Return [X, Y] of the center of cell containing provided text 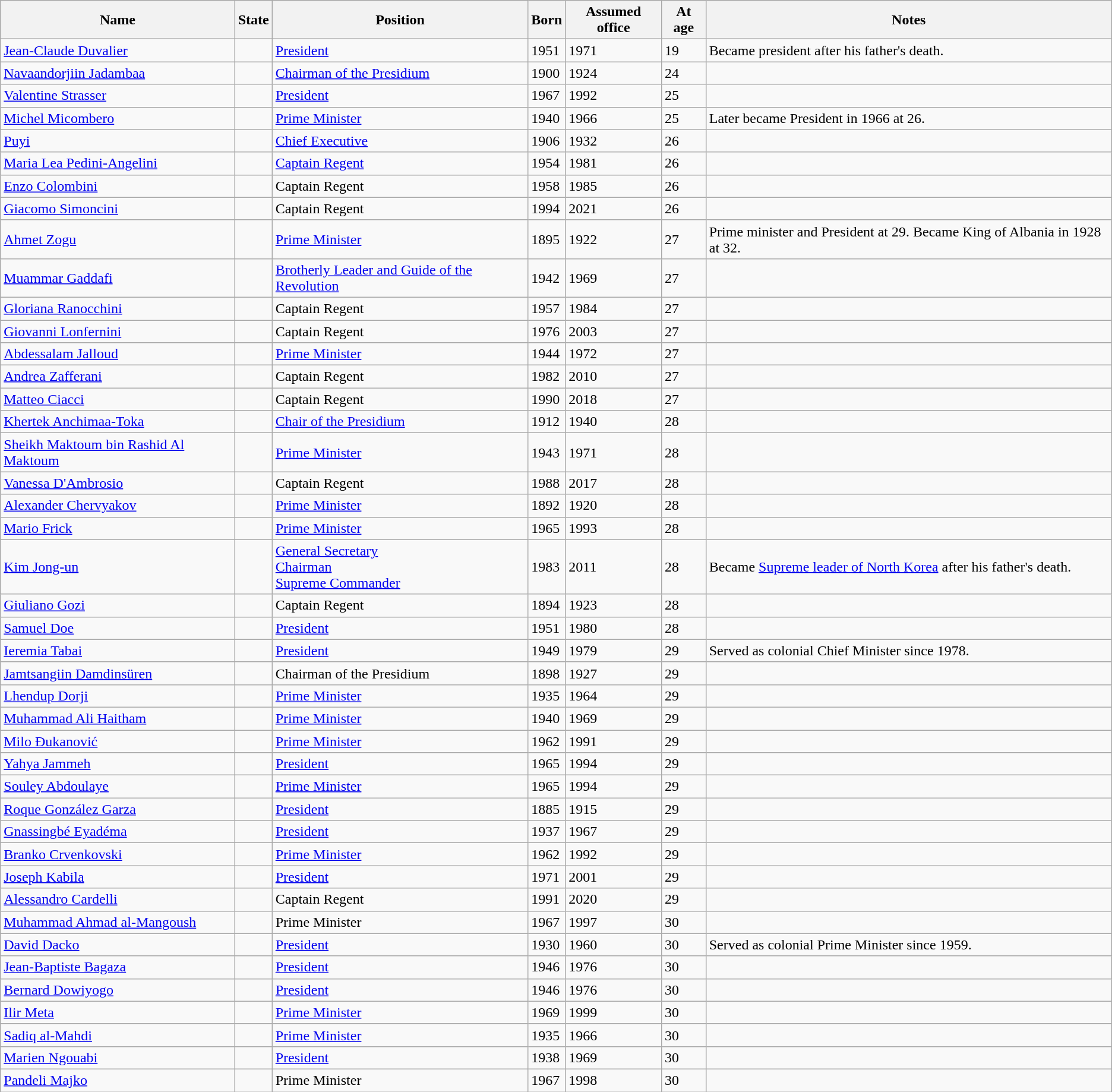
Enzo Colombini [118, 186]
Muhammad Ali Haitham [118, 718]
Kim Jong-un [118, 567]
1984 [614, 308]
1957 [546, 308]
Marien Ngouabi [118, 1058]
Jean-Baptiste Bagaza [118, 967]
1930 [546, 945]
1985 [614, 186]
1982 [546, 377]
1981 [614, 163]
Andrea Zafferani [118, 377]
1998 [614, 1080]
Ieremia Tabai [118, 651]
24 [684, 73]
Gloriana Ranocchini [118, 308]
1993 [614, 528]
1988 [546, 483]
1960 [614, 945]
1943 [546, 453]
19 [684, 51]
Abdessalam Jalloud [118, 354]
At age [684, 20]
1949 [546, 651]
1958 [546, 186]
Sadiq al-Mahdi [118, 1035]
Alessandro Cardelli [118, 900]
2018 [614, 399]
1892 [546, 506]
Gnassingbé Eyadéma [118, 832]
Born [546, 20]
Pandeli Majko [118, 1080]
1906 [546, 141]
Maria Lea Pedini-Angelini [118, 163]
1895 [546, 239]
Prime minister and President at 29. Became King of Albania in 1928 at 32. [909, 239]
1938 [546, 1058]
Assumed office [614, 20]
Position [400, 20]
1997 [614, 922]
Served as colonial Chief Minister since 1978. [909, 651]
Valentine Strasser [118, 96]
1932 [614, 141]
Mario Frick [118, 528]
Muammar Gaddafi [118, 278]
General SecretaryChairmanSupreme Commander [400, 567]
Branko Crvenkovski [118, 854]
Giovanni Lonfernini [118, 331]
Milo Đukanović [118, 741]
1915 [614, 809]
1894 [546, 605]
2011 [614, 567]
1964 [614, 696]
Joseph Kabila [118, 877]
Ilir Meta [118, 1012]
Navaandorjiin Jadambaa [118, 73]
1980 [614, 628]
2017 [614, 483]
1924 [614, 73]
Later became President in 1966 at 26. [909, 118]
1927 [614, 673]
Bernard Dowiyogo [118, 990]
David Dacko [118, 945]
Sheikh Maktoum bin Rashid Al Maktoum [118, 453]
Vanessa D'Ambrosio [118, 483]
2001 [614, 877]
Puyi [118, 141]
Name [118, 20]
Alexander Chervyakov [118, 506]
1885 [546, 809]
1944 [546, 354]
1912 [546, 422]
1972 [614, 354]
1979 [614, 651]
1983 [546, 567]
2003 [614, 331]
1923 [614, 605]
1898 [546, 673]
Matteo Ciacci [118, 399]
2021 [614, 209]
Samuel Doe [118, 628]
1922 [614, 239]
2010 [614, 377]
Roque González Garza [118, 809]
Khertek Anchimaa-Toka [118, 422]
Lhendup Dorji [118, 696]
State [253, 20]
Ahmet Zogu [118, 239]
Giuliano Gozi [118, 605]
2020 [614, 900]
1990 [546, 399]
1942 [546, 278]
Became president after his father's death. [909, 51]
1999 [614, 1012]
Notes [909, 20]
Became Supreme leader of North Korea after his father's death. [909, 567]
Brotherly Leader and Guide of the Revolution [400, 278]
Chair of the Presidium [400, 422]
1954 [546, 163]
1920 [614, 506]
Jamtsangiin Damdinsüren [118, 673]
Giacomo Simoncini [118, 209]
Yahya Jammeh [118, 764]
1937 [546, 832]
Jean-Claude Duvalier [118, 51]
Michel Micombero [118, 118]
1900 [546, 73]
Muhammad Ahmad al-Mangoush [118, 922]
Souley Abdoulaye [118, 787]
Served as colonial Prime Minister since 1959. [909, 945]
Chief Executive [400, 141]
